Search for the cell housing the specified text and yield its [x, y] center coordinate. 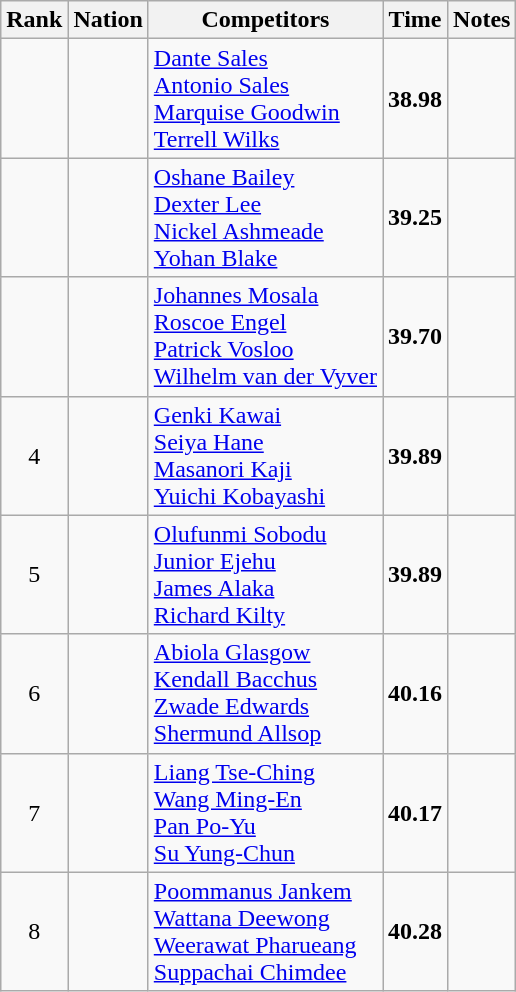
6 [34, 694]
Time [416, 20]
Dante SalesAntonio SalesMarquise GoodwinTerrell Wilks [265, 98]
39.70 [416, 336]
Notes [482, 20]
Abiola GlasgowKendall BacchusZwade EdwardsShermund Allsop [265, 694]
Liang Tse-ChingWang Ming-EnPan Po-YuSu Yung-Chun [265, 812]
40.17 [416, 812]
Oshane BaileyDexter LeeNickel AshmeadeYohan Blake [265, 218]
Rank [34, 20]
Competitors [265, 20]
Johannes MosalaRoscoe EngelPatrick VoslooWilhelm van der Vyver [265, 336]
38.98 [416, 98]
40.28 [416, 932]
Nation [108, 20]
5 [34, 574]
Poommanus JankemWattana DeewongWeerawat PharueangSuppachai Chimdee [265, 932]
39.25 [416, 218]
4 [34, 456]
40.16 [416, 694]
8 [34, 932]
7 [34, 812]
Olufunmi SoboduJunior EjehuJames AlakaRichard Kilty [265, 574]
Genki KawaiSeiya HaneMasanori KajiYuichi Kobayashi [265, 456]
